Identify which cell holds the provided text, then report its [X, Y] central coordinate. 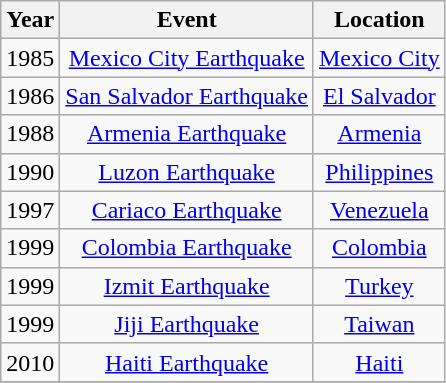
Event [187, 20]
Armenia [379, 134]
Location [379, 20]
1988 [30, 134]
Philippines [379, 172]
El Salvador [379, 96]
Mexico City [379, 58]
Colombia Earthquake [187, 248]
Luzon Earthquake [187, 172]
Turkey [379, 286]
Haiti Earthquake [187, 362]
Venezuela [379, 210]
1986 [30, 96]
Haiti [379, 362]
Colombia [379, 248]
Year [30, 20]
Izmit Earthquake [187, 286]
Mexico City Earthquake [187, 58]
Cariaco Earthquake [187, 210]
San Salvador Earthquake [187, 96]
1997 [30, 210]
1990 [30, 172]
2010 [30, 362]
Armenia Earthquake [187, 134]
Jiji Earthquake [187, 324]
1985 [30, 58]
Taiwan [379, 324]
